Locate the cell with the specified text and output its [X, Y] center coordinate. 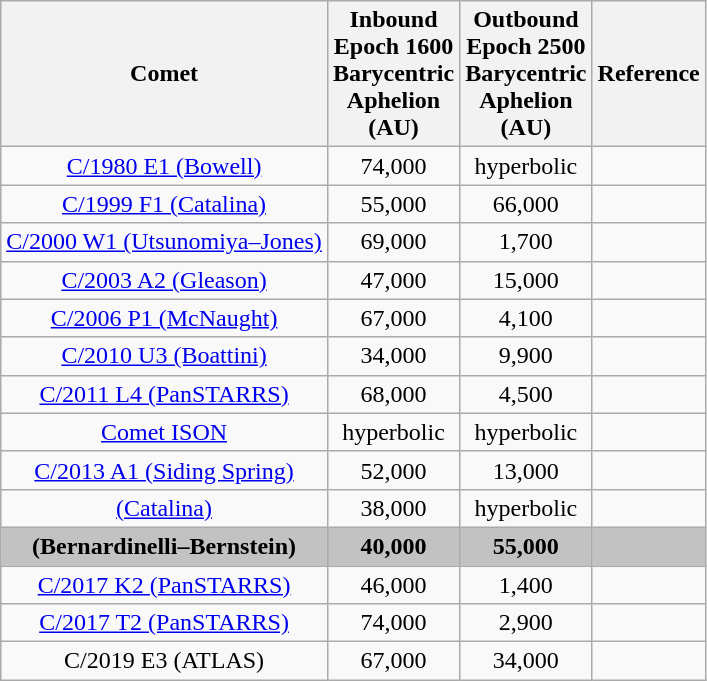
52,000 [393, 470]
Comet ISON [164, 432]
1,700 [526, 242]
C/2013 A1 (Siding Spring) [164, 470]
Comet [164, 74]
13,000 [526, 470]
C/2017 K2 (PanSTARRS) [164, 585]
15,000 [526, 280]
1,400 [526, 585]
C/2006 P1 (McNaught) [164, 318]
C/1999 F1 (Catalina) [164, 204]
46,000 [393, 585]
47,000 [393, 280]
9,900 [526, 356]
Reference [648, 74]
(Bernardinelli–Bernstein) [164, 546]
(Catalina) [164, 508]
2,900 [526, 623]
C/2019 E3 (ATLAS) [164, 661]
40,000 [393, 546]
66,000 [526, 204]
C/2000 W1 (Utsunomiya–Jones) [164, 242]
OutboundEpoch 2500BarycentricAphelion(AU) [526, 74]
C/1980 E1 (Bowell) [164, 166]
C/2010 U3 (Boattini) [164, 356]
C/2003 A2 (Gleason) [164, 280]
C/2017 T2 (PanSTARRS) [164, 623]
InboundEpoch 1600BarycentricAphelion(AU) [393, 74]
38,000 [393, 508]
68,000 [393, 394]
4,500 [526, 394]
4,100 [526, 318]
C/2011 L4 (PanSTARRS) [164, 394]
69,000 [393, 242]
